Search for the cell housing the specified text and yield its [x, y] center coordinate. 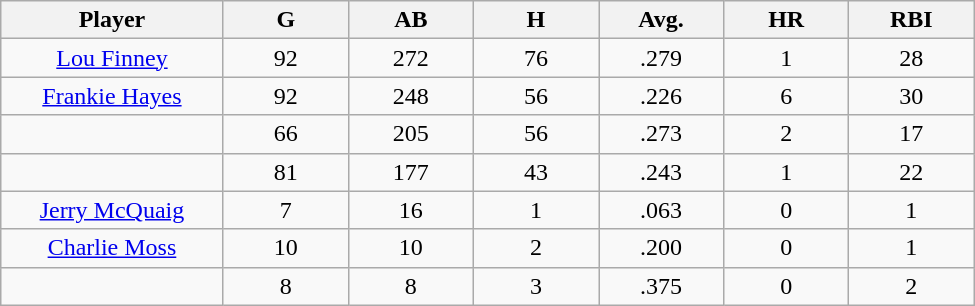
22 [912, 172]
H [536, 20]
.226 [660, 96]
G [286, 20]
272 [410, 58]
AB [410, 20]
Avg. [660, 20]
81 [286, 172]
Jerry McQuaig [112, 210]
28 [912, 58]
Player [112, 20]
17 [912, 134]
Charlie Moss [112, 248]
66 [286, 134]
177 [410, 172]
.375 [660, 286]
43 [536, 172]
248 [410, 96]
HR [786, 20]
7 [286, 210]
RBI [912, 20]
30 [912, 96]
3 [536, 286]
.279 [660, 58]
.200 [660, 248]
Frankie Hayes [112, 96]
16 [410, 210]
.243 [660, 172]
205 [410, 134]
Lou Finney [112, 58]
6 [786, 96]
.273 [660, 134]
76 [536, 58]
.063 [660, 210]
